Find where the given text appears and provide that cell's center as [x, y] coordinate. 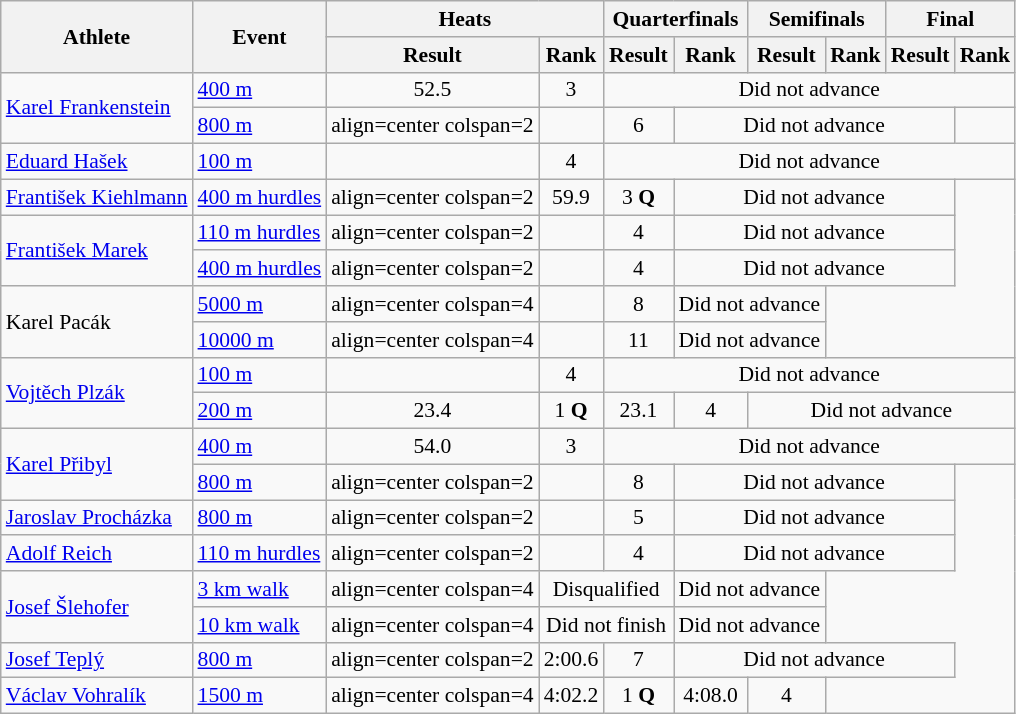
1500 m [260, 696]
11 [638, 340]
10 km walk [260, 625]
4:02.2 [572, 696]
6 [638, 126]
Karel Frankenstein [97, 108]
Adolf Reich [97, 554]
Karel Přibyl [97, 464]
Karel Pacák [97, 322]
Athlete [97, 36]
Eduard Hašek [97, 162]
3 km walk [260, 589]
Did not finish [606, 625]
Heats [464, 19]
5 [638, 518]
52.5 [432, 90]
7 [638, 660]
Final [950, 19]
Disqualified [606, 589]
200 m [260, 411]
Semifinals [817, 19]
3 Q [638, 197]
Josef Teplý [97, 660]
54.0 [432, 447]
23.4 [432, 411]
59.9 [572, 197]
Event [260, 36]
10000 m [260, 340]
4:08.0 [711, 696]
5000 m [260, 304]
František Kiehlmann [97, 197]
František Marek [97, 250]
Jaroslav Procházka [97, 518]
23.1 [638, 411]
Quarterfinals [675, 19]
2:00.6 [572, 660]
Josef Šlehofer [97, 606]
Václav Vohralík [97, 696]
Vojtěch Plzák [97, 392]
